Scan for the cell matching the given text and deliver its (x, y) coordinate at center. 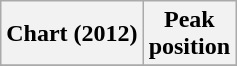
Chart (2012) (72, 34)
Peakposition (189, 34)
